Pinpoint the cell where the given text exists, returning its (x, y) midpoint coordinate. 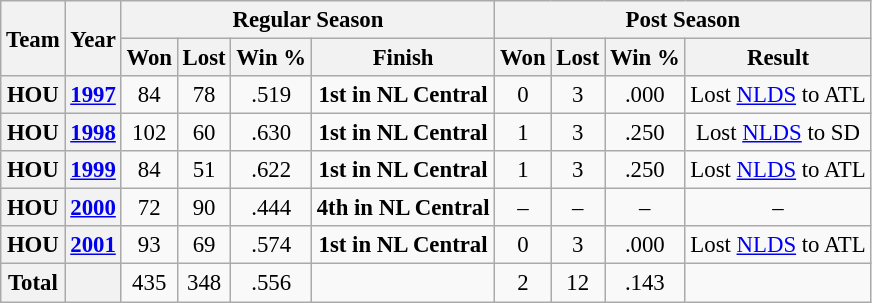
2 (523, 283)
1998 (93, 133)
60 (204, 133)
.444 (271, 208)
2000 (93, 208)
72 (149, 208)
90 (204, 208)
78 (204, 95)
.574 (271, 245)
.630 (271, 133)
51 (204, 170)
435 (149, 283)
.556 (271, 283)
93 (149, 245)
2001 (93, 245)
1999 (93, 170)
Lost NLDS to SD (778, 133)
Post Season (683, 20)
.622 (271, 170)
4th in NL Central (402, 208)
69 (204, 245)
Year (93, 38)
Team (33, 38)
Regular Season (308, 20)
102 (149, 133)
.519 (271, 95)
Finish (402, 58)
12 (578, 283)
Result (778, 58)
Total (33, 283)
1997 (93, 95)
.143 (645, 283)
348 (204, 283)
